Determine the [X, Y] coordinate at the center of the cell enclosing the given text.  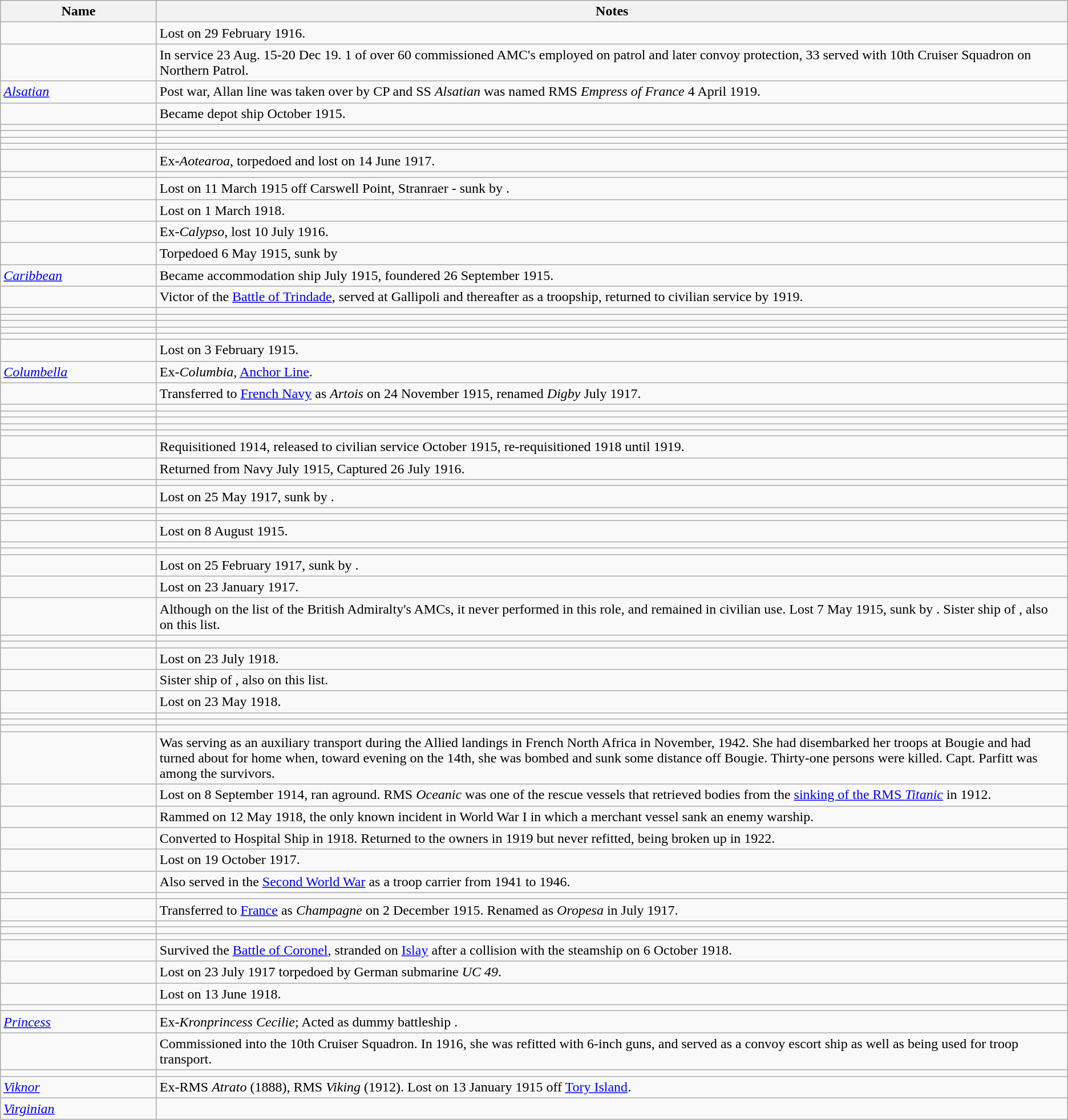
Lost on 23 July 1918. [612, 659]
Requisitioned 1914, released to civilian service October 1915, re-requisitioned 1918 until 1919. [612, 447]
Became depot ship October 1915. [612, 113]
Lost on 23 July 1917 torpedoed by German submarine UC 49. [612, 972]
Princess [79, 1022]
Lost on 3 February 1915. [612, 350]
Lost on 8 September 1914, ran aground. RMS Oceanic was one of the rescue vessels that retrieved bodies from the sinking of the RMS Titanic in 1912. [612, 795]
Lost on 11 March 1915 off Carswell Point, Stranraer - sunk by . [612, 188]
Ex-Calypso, lost 10 July 1916. [612, 232]
Ex-Kronprincess Cecilie; Acted as dummy battleship . [612, 1022]
Virginian [79, 1109]
Lost on 29 February 1916. [612, 33]
Torpedoed 6 May 1915, sunk by [612, 254]
Transferred to France as Champagne on 2 December 1915. Renamed as Oropesa in July 1917. [612, 910]
Converted to Hospital Ship in 1918. Returned to the owners in 1919 but never refitted, being broken up in 1922. [612, 838]
Lost on 23 May 1918. [612, 702]
Returned from Navy July 1915, Captured 26 July 1916. [612, 469]
Viknor [79, 1087]
Lost on 23 January 1917. [612, 587]
Caribbean [79, 275]
Survived the Battle of Coronel, stranded on Islay after a collision with the steamship on 6 October 1918. [612, 951]
Notes [612, 11]
Ex-RMS Atrato (1888), RMS Viking (1912). Lost on 13 January 1915 off Tory Island. [612, 1087]
Lost on 8 August 1915. [612, 531]
Also served in the Second World War as a troop carrier from 1941 to 1946. [612, 882]
Lost on 25 February 1917, sunk by . [612, 565]
Sister ship of , also on this list. [612, 680]
Ex-Aotearoa, torpedoed and lost on 14 June 1917. [612, 160]
Lost on 1 March 1918. [612, 210]
Lost on 19 October 1917. [612, 860]
Name [79, 11]
Ex-Columbia, Anchor Line. [612, 372]
Post war, Allan line was taken over by CP and SS Alsatian was named RMS Empress of France 4 April 1919. [612, 92]
Alsatian [79, 92]
Columbella [79, 372]
Lost on 13 June 1918. [612, 994]
Victor of the Battle of Trindade, served at Gallipoli and thereafter as a troopship, returned to civilian service by 1919. [612, 297]
Lost on 25 May 1917, sunk by . [612, 497]
Rammed on 12 May 1918, the only known incident in World War I in which a merchant vessel sank an enemy warship. [612, 817]
Transferred to French Navy as Artois on 24 November 1915, renamed Digby July 1917. [612, 393]
Became accommodation ship July 1915, foundered 26 September 1915. [612, 275]
